Return the (X, Y) coordinate for the center point of the cell that contains the specified text.  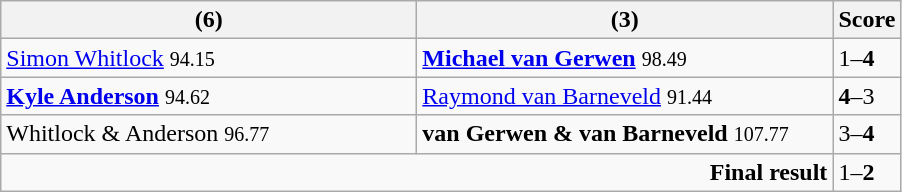
4–3 (867, 96)
Final result (417, 172)
Raymond van Barneveld 91.44 (625, 96)
Score (867, 20)
van Gerwen & van Barneveld 107.77 (625, 134)
Kyle Anderson 94.62 (209, 96)
(6) (209, 20)
1–4 (867, 58)
1–2 (867, 172)
3–4 (867, 134)
Michael van Gerwen 98.49 (625, 58)
Whitlock & Anderson 96.77 (209, 134)
Simon Whitlock 94.15 (209, 58)
(3) (625, 20)
